Detect which cell encompasses the target text, then output its [X, Y] center coordinate. 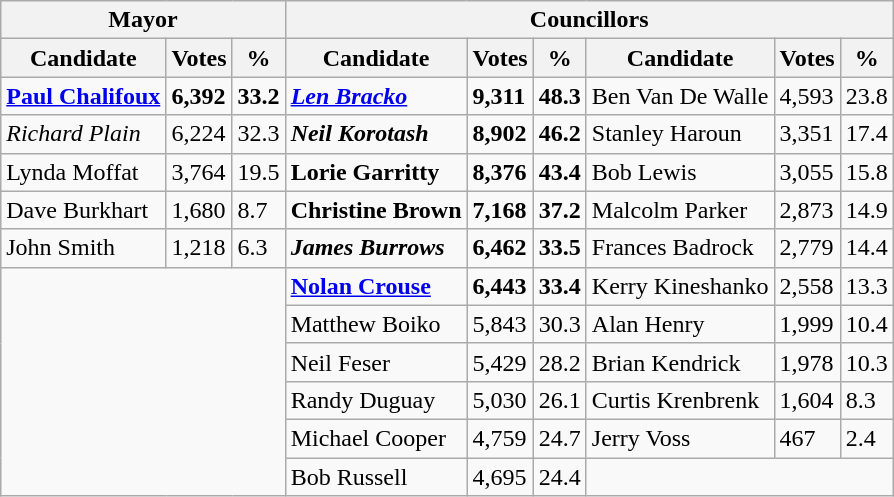
Ben Van De Walle [680, 96]
Kerry Kineshanko [680, 286]
14.4 [866, 248]
10.3 [866, 362]
3,764 [199, 172]
9,311 [500, 96]
1,218 [199, 248]
33.5 [560, 248]
6,224 [199, 134]
Neil Feser [376, 362]
Nolan Crouse [376, 286]
Frances Badrock [680, 248]
6,462 [500, 248]
5,429 [500, 362]
Jerry Voss [680, 438]
2.4 [866, 438]
Lynda Moffat [84, 172]
46.2 [560, 134]
8.7 [258, 210]
33.4 [560, 286]
8.3 [866, 400]
Curtis Krenbrenk [680, 400]
Mayor [143, 20]
Paul Chalifoux [84, 96]
30.3 [560, 324]
32.3 [258, 134]
3,055 [807, 172]
2,779 [807, 248]
4,759 [500, 438]
19.5 [258, 172]
Michael Cooper [376, 438]
43.4 [560, 172]
15.8 [866, 172]
24.4 [560, 477]
26.1 [560, 400]
Bob Lewis [680, 172]
6,443 [500, 286]
Richard Plain [84, 134]
28.2 [560, 362]
Neil Korotash [376, 134]
James Burrows [376, 248]
4,695 [500, 477]
33.2 [258, 96]
10.4 [866, 324]
7,168 [500, 210]
Len Bracko [376, 96]
14.9 [866, 210]
Randy Duguay [376, 400]
5,843 [500, 324]
3,351 [807, 134]
2,558 [807, 286]
4,593 [807, 96]
Stanley Haroun [680, 134]
8,902 [500, 134]
17.4 [866, 134]
Dave Burkhart [84, 210]
Matthew Boiko [376, 324]
Lorie Garritty [376, 172]
Brian Kendrick [680, 362]
Alan Henry [680, 324]
1,680 [199, 210]
Malcolm Parker [680, 210]
467 [807, 438]
1,999 [807, 324]
1,604 [807, 400]
23.8 [866, 96]
Councillors [589, 20]
5,030 [500, 400]
1,978 [807, 362]
6.3 [258, 248]
8,376 [500, 172]
John Smith [84, 248]
13.3 [866, 286]
48.3 [560, 96]
Christine Brown [376, 210]
37.2 [560, 210]
24.7 [560, 438]
6,392 [199, 96]
Bob Russell [376, 477]
2,873 [807, 210]
